Locate the cell with the specified text and output its [X, Y] center coordinate. 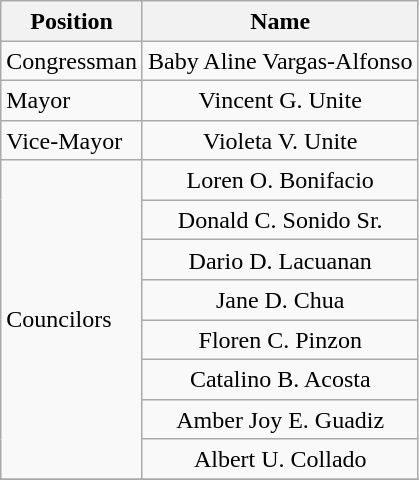
Congressman [72, 61]
Position [72, 21]
Councilors [72, 320]
Amber Joy E. Guadiz [280, 419]
Jane D. Chua [280, 300]
Floren C. Pinzon [280, 340]
Catalino B. Acosta [280, 379]
Name [280, 21]
Vice-Mayor [72, 140]
Vincent G. Unite [280, 100]
Loren O. Bonifacio [280, 180]
Albert U. Collado [280, 459]
Violeta V. Unite [280, 140]
Donald C. Sonido Sr. [280, 220]
Mayor [72, 100]
Dario D. Lacuanan [280, 260]
Baby Aline Vargas-Alfonso [280, 61]
